For the text-containing cell, return its midpoint in [X, Y] coordinate format. 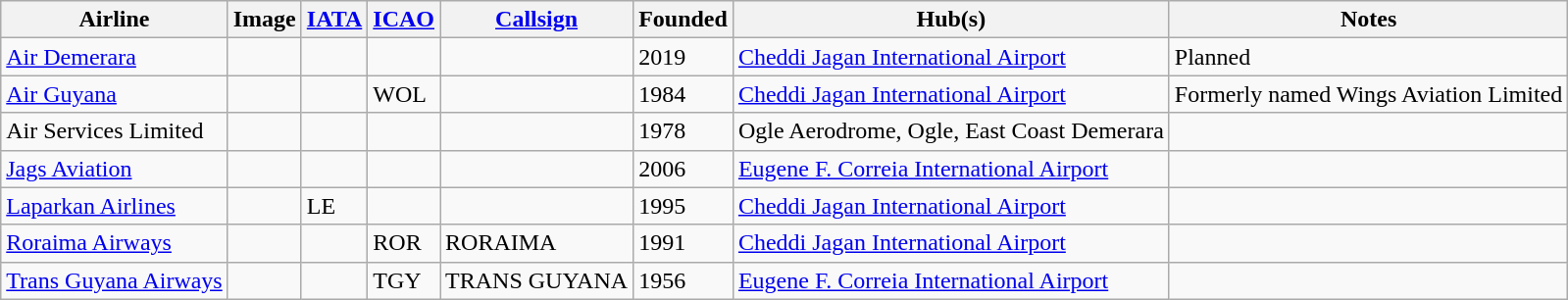
Planned [1368, 57]
Airline [114, 20]
2019 [683, 57]
ICAO [404, 20]
Air Guyana [114, 94]
1956 [683, 280]
Air Demerara [114, 57]
2006 [683, 169]
Formerly named Wings Aviation Limited [1368, 94]
Jags Aviation [114, 169]
Ogle Aerodrome, Ogle, East Coast Demerara [951, 131]
1984 [683, 94]
Image [265, 20]
Roraima Airways [114, 243]
Air Services Limited [114, 131]
Trans Guyana Airways [114, 280]
ROR [404, 243]
1995 [683, 206]
WOL [404, 94]
RORAIMA [537, 243]
TRANS GUYANA [537, 280]
Founded [683, 20]
LE [334, 206]
Notes [1368, 20]
Laparkan Airlines [114, 206]
TGY [404, 280]
Callsign [537, 20]
Hub(s) [951, 20]
1991 [683, 243]
IATA [334, 20]
1978 [683, 131]
